Identify which cell holds the provided text, then report its (x, y) central coordinate. 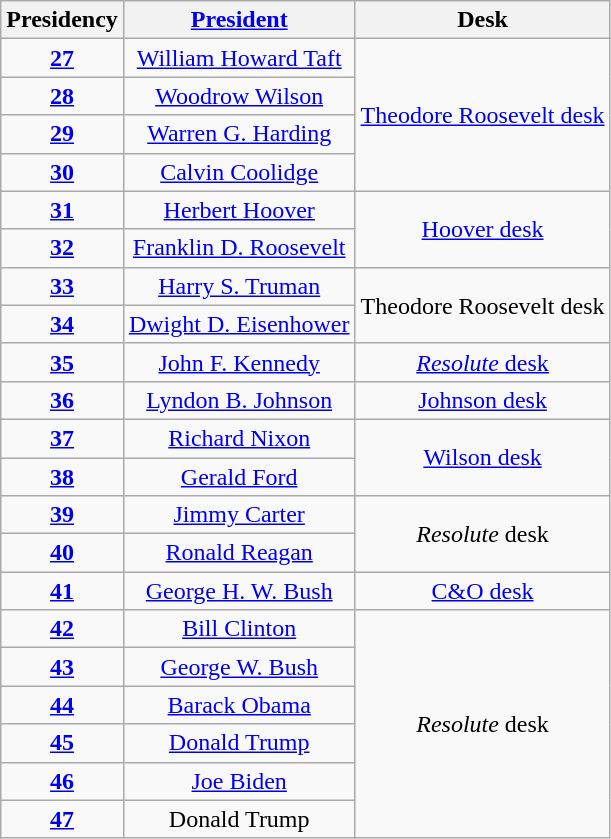
38 (62, 477)
37 (62, 438)
William Howard Taft (239, 58)
Jimmy Carter (239, 515)
42 (62, 629)
41 (62, 591)
46 (62, 781)
44 (62, 705)
Ronald Reagan (239, 553)
32 (62, 248)
30 (62, 172)
Richard Nixon (239, 438)
President (239, 20)
40 (62, 553)
Calvin Coolidge (239, 172)
43 (62, 667)
John F. Kennedy (239, 362)
34 (62, 324)
George W. Bush (239, 667)
47 (62, 819)
39 (62, 515)
Warren G. Harding (239, 134)
31 (62, 210)
Dwight D. Eisenhower (239, 324)
Hoover desk (482, 229)
Desk (482, 20)
Presidency (62, 20)
Joe Biden (239, 781)
C&O desk (482, 591)
Woodrow Wilson (239, 96)
Herbert Hoover (239, 210)
George H. W. Bush (239, 591)
Harry S. Truman (239, 286)
Johnson desk (482, 400)
45 (62, 743)
Gerald Ford (239, 477)
Lyndon B. Johnson (239, 400)
28 (62, 96)
Barack Obama (239, 705)
36 (62, 400)
Franklin D. Roosevelt (239, 248)
35 (62, 362)
27 (62, 58)
29 (62, 134)
Wilson desk (482, 457)
Bill Clinton (239, 629)
33 (62, 286)
